Provide the [x, y] coordinate of the cell's center where the given text is located.  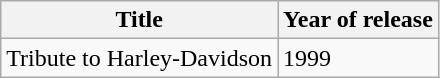
Tribute to Harley-Davidson [140, 58]
Year of release [358, 20]
1999 [358, 58]
Title [140, 20]
